Scan for the cell matching the given text and deliver its [x, y] coordinate at center. 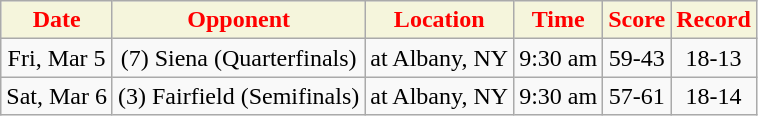
Date [57, 20]
Opponent [238, 20]
(7) Siena (Quarterfinals) [238, 58]
57-61 [637, 96]
Score [637, 20]
59-43 [637, 58]
Fri, Mar 5 [57, 58]
Sat, Mar 6 [57, 96]
(3) Fairfield (Semifinals) [238, 96]
Record [714, 20]
Location [440, 20]
Time [558, 20]
18-14 [714, 96]
18-13 [714, 58]
